Scan for the cell matching the given text and deliver its (x, y) coordinate at center. 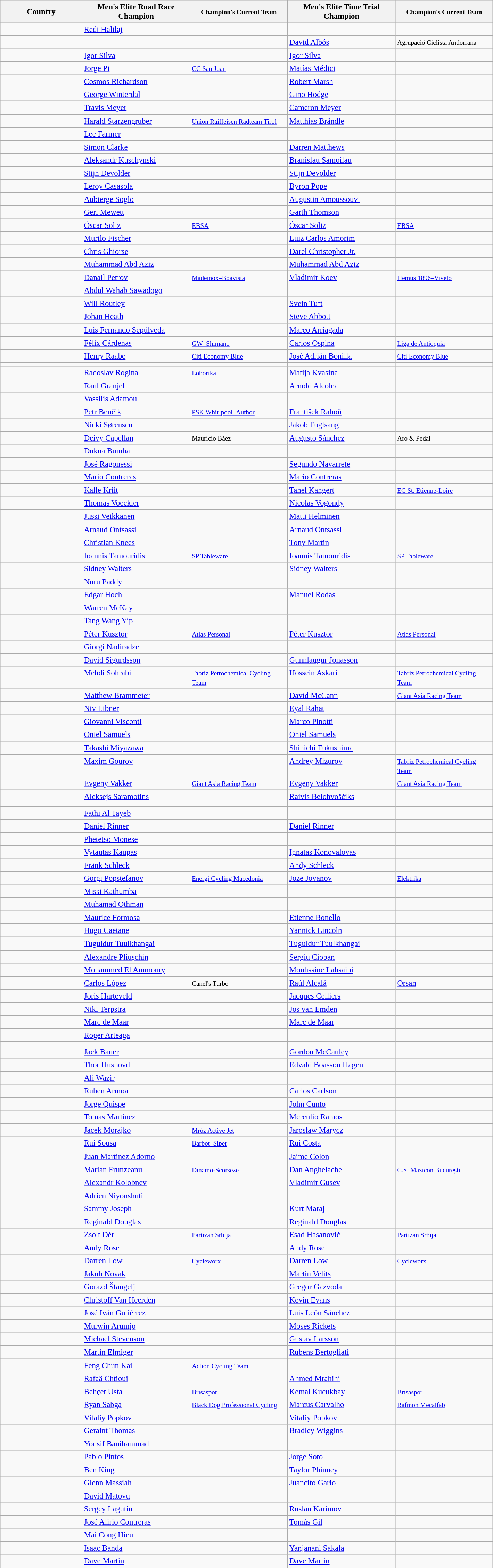
Harald Starzengruber (136, 121)
Ben King (136, 1470)
Adrien Niyonshuti (136, 1196)
Edvald Boasson Hagen (342, 1065)
Men's Elite Time Trial Champion (342, 12)
Matías Médici (342, 68)
Steve Abbott (342, 317)
Hossein Askari (342, 678)
Black Dog Professional Cycling (239, 1404)
Rubens Bertogliati (342, 1352)
Radoslav Rogina (136, 373)
Gorazd Štangelj (136, 1287)
Jorge Quispe (136, 1104)
Nuru Paddy (136, 582)
EC St. Etienne-Loire (444, 490)
Kevin Evans (342, 1300)
Vytautas Kaupas (136, 852)
Mauricio Báez (239, 438)
Ryan Sabga (136, 1404)
Andy Schleck (342, 865)
Yanjanani Sakala (342, 1548)
Henry Raabe (136, 356)
GW–Shimano (239, 343)
Martin Elmiger (136, 1352)
Garth Thomson (342, 212)
Darel Christopher Jr. (342, 252)
Barbot–Siper (239, 1143)
Jos van Emden (342, 1009)
Yousif Banihammad (136, 1444)
Robert Marsh (342, 82)
Merculio Ramos (342, 1117)
Cameron Meyer (342, 108)
Loborika (239, 373)
Liga de Antioquia (444, 343)
Marcus Carvalho (342, 1404)
Joris Harteveld (136, 996)
Sammy Joseph (136, 1209)
Yannick Lincoln (342, 931)
Juancito Gario (342, 1483)
David Sigurdsson (136, 660)
Tomás Gil (342, 1522)
Bradley Wiggins (342, 1431)
Thor Hushovd (136, 1065)
Warren McKay (136, 608)
Gustav Larsson (342, 1339)
Raivis Belohvoščiks (342, 796)
Geri Mewett (136, 212)
Segundo Navarrete (342, 464)
Takashi Miyazawa (136, 748)
Danail Petrov (136, 278)
Hugo Caetane (136, 931)
Tanel Kangert (342, 490)
Men's Elite Road Race Champion (136, 12)
Isaac Banda (136, 1548)
Christian Knees (136, 542)
Carlos Carlson (342, 1091)
Dan Anghelache (342, 1169)
Jacques Celliers (342, 996)
Luis Fernando Sepúlveda (136, 330)
Dinamo-Scorseze (239, 1169)
Ali Wazir (136, 1078)
Juan Martínez Adorno (136, 1156)
Simon Clarke (136, 147)
Tang Wang Yip (136, 621)
Redi Halilaj (136, 30)
Félix Cárdenas (136, 343)
Marco Arriagada (342, 330)
Etienne Bonello (342, 918)
Luiz Carlos Amorim (342, 238)
Mehdi Sohrabi (136, 678)
Gregor Gazvoda (342, 1287)
Petr Benčik (136, 412)
Energi Cycling Macedonia (239, 878)
Augusto Sánchez (342, 438)
Niki Terpstra (136, 1009)
Kalle Kriit (136, 490)
Maxim Gourov (136, 766)
Aubierge Soglo (136, 199)
Travis Meyer (136, 108)
Dukua Bumba (136, 451)
Gino Hodge (342, 95)
Aleksandr Kuschynski (136, 160)
Aro & Pedal (444, 438)
František Raboň (342, 412)
Tony Martin (342, 542)
Branislau Samoilau (342, 160)
Country (41, 12)
Jaime Colon (342, 1156)
Ruben Armoa (136, 1091)
Matthew Brammeier (136, 696)
Glenn Massiah (136, 1483)
Chris Ghiorse (136, 252)
Cosmos Richardson (136, 82)
Christoff Van Heerden (136, 1300)
Will Routley (136, 304)
Ignatas Konovalovas (342, 852)
Pablo Pintos (136, 1457)
David McCann (342, 696)
Alexandre Pliușchin (136, 957)
Giorgi Nadiradze (136, 647)
José Ragonessi (136, 464)
Raul Granjel (136, 386)
Behçet Usta (136, 1392)
Kurt Maraj (342, 1209)
Rui Costa (342, 1143)
Arnold Alcolea (342, 386)
George Winterdal (136, 95)
Maurice Formosa (136, 918)
Moses Rickets (342, 1326)
Canel's Turbo (239, 983)
Vladimir Gusev (342, 1182)
Zsolt Dér (136, 1235)
Union Raiffeisen Radteam Tirol (239, 121)
Hemus 1896–Vivelo (444, 278)
Jakub Novak (136, 1274)
Giovanni Visconti (136, 722)
Fränk Schleck (136, 865)
Mouhssine Lahsaini (342, 970)
Sergey Lagutin (136, 1509)
C.S. Mazicon București (444, 1169)
Orsan (444, 983)
José Iván Gutiérrez (136, 1313)
Thomas Voeckler (136, 503)
Aleksejs Saramotins (136, 796)
Matthias Brändle (342, 121)
Luis León Sánchez (342, 1313)
Muhamad Othman (136, 904)
Marco Pinotti (342, 722)
Carlos Ospina (342, 343)
Missi Kathumba (136, 892)
Abdul Wahab Sawadogo (136, 290)
Nicki Sørensen (136, 425)
Nicolas Vogondy (342, 503)
Leroy Casasola (136, 186)
Rui Sousa (136, 1143)
Niv Libner (136, 708)
Murilo Fischer (136, 238)
Mai Cong Hieu (136, 1535)
Joze Jovanov (342, 878)
Martin Velits (342, 1274)
Manuel Rodas (342, 595)
Byron Pope (342, 186)
David Matovu (136, 1496)
Matija Kvasina (342, 373)
Tomas Martinez (136, 1117)
Andrey Mizurov (342, 766)
Phetetso Monese (136, 839)
PSK Whirlpool–Author (239, 412)
Mohammed El Ammoury (136, 970)
Rafmon Mecalfab (444, 1404)
Jakob Fuglsang (342, 425)
Edgar Hoch (136, 595)
Shinichi Fukushima (342, 748)
Matti Helminen (342, 516)
Roger Arteaga (136, 1035)
Darren Matthews (342, 147)
Mróz Active Jet (239, 1130)
Marian Frunzeanu (136, 1169)
CC San Juan (239, 68)
Fathi Al Tayeb (136, 813)
José Alirio Contreras (136, 1522)
Rafaâ Chtioui (136, 1378)
Taylor Phinney (342, 1470)
Augustin Amoussouvi (342, 199)
Kemal Kucukbay (342, 1392)
Michael Stevenson (136, 1339)
Gunnlaugur Jonasson (342, 660)
Jack Bauer (136, 1052)
Eyal Rahat (342, 708)
Elektrika (444, 878)
Vassilis Adamou (136, 399)
Gordon McCauley (342, 1052)
Jarosław Marycz (342, 1130)
Carlos López (136, 983)
Vladimir Koev (342, 278)
Svein Tuft (342, 304)
Action Cycling Team (239, 1365)
Ruslan Karimov (342, 1509)
Alexandr Kolobnev (136, 1182)
Sergiu Cioban (342, 957)
Gorgi Popstefanov (136, 878)
Esad Hasanovič (342, 1235)
Madeinox–Boavista (239, 278)
Geraint Thomas (136, 1431)
Raúl Alcalá (342, 983)
Ahmed Mrahihi (342, 1378)
Jorge Soto (342, 1457)
Jorge Pi (136, 68)
Deivy Capellan (136, 438)
Murwin Arumjo (136, 1326)
Jussi Veikkanen (136, 516)
Feng Chun Kai (136, 1365)
José Adrián Bonilla (342, 356)
David Albós (342, 42)
Lee Farmer (136, 134)
Johan Heath (136, 317)
Jacek Morajko (136, 1130)
Agrupació Ciclista Andorrana (444, 42)
John Cunto (342, 1104)
